Extract the (X, Y) coordinate from the center of the cell holding the provided text.  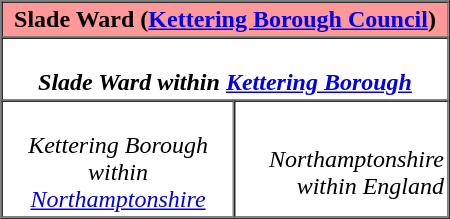
Slade Ward within Kettering Borough (226, 70)
Northamptonshire within England (342, 158)
Slade Ward (Kettering Borough Council) (226, 20)
Kettering Borough within Northamptonshire (118, 158)
